Search for the cell housing the specified text and yield its (X, Y) center coordinate. 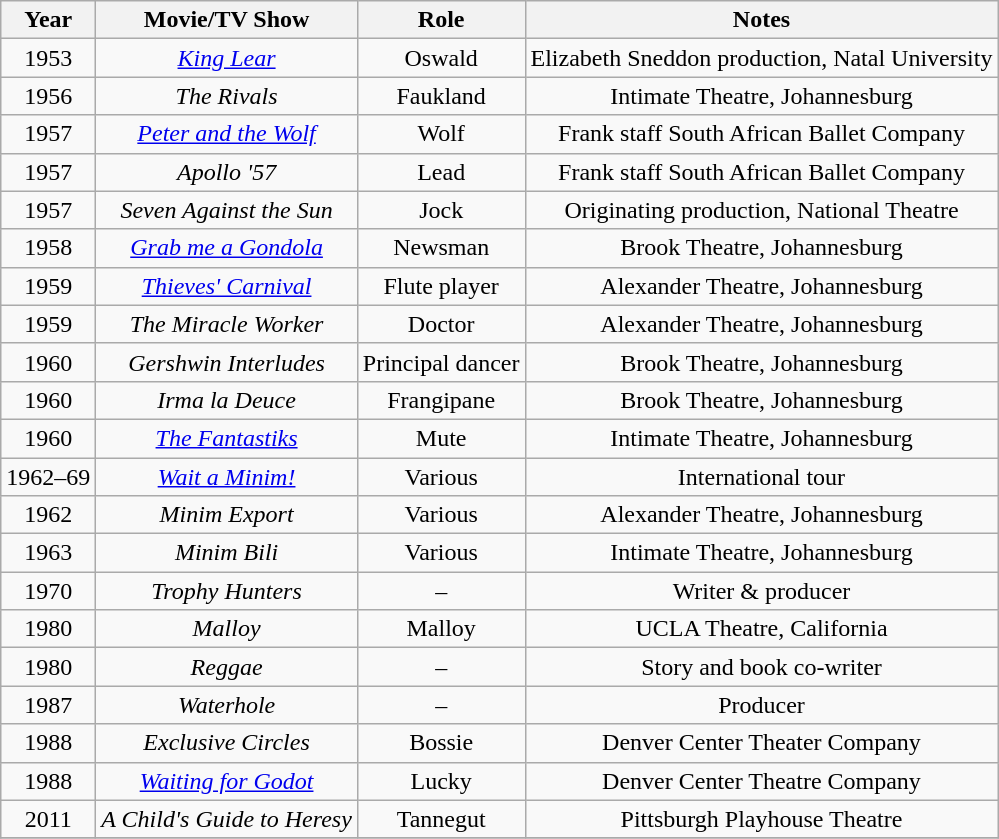
Lucky (441, 781)
Faukland (441, 96)
2011 (48, 819)
Producer (762, 705)
Wait a Minim! (227, 477)
1963 (48, 553)
1953 (48, 58)
UCLA Theatre, California (762, 629)
Year (48, 20)
1958 (48, 248)
Writer & producer (762, 591)
Denver Center Theater Company (762, 743)
Lead (441, 172)
The Miracle Worker (227, 324)
Principal dancer (441, 362)
1956 (48, 96)
Tannegut (441, 819)
Doctor (441, 324)
Irma la Deuce (227, 400)
1987 (48, 705)
Exclusive Circles (227, 743)
Role (441, 20)
Apollo '57 (227, 172)
The Rivals (227, 96)
Notes (762, 20)
1962–69 (48, 477)
Mute (441, 438)
Trophy Hunters (227, 591)
Waiting for Godot (227, 781)
Frangipane (441, 400)
1970 (48, 591)
Bossie (441, 743)
Waterhole (227, 705)
Originating production, National Theatre (762, 210)
Grab me a Gondola (227, 248)
The Fantastiks (227, 438)
Story and book co-writer (762, 667)
Oswald (441, 58)
Minim Bili (227, 553)
Gershwin Interludes (227, 362)
Denver Center Theatre Company (762, 781)
Peter and the Wolf (227, 134)
Wolf (441, 134)
Flute player (441, 286)
Seven Against the Sun (227, 210)
1962 (48, 515)
King Lear (227, 58)
Newsman (441, 248)
Elizabeth Sneddon production, Natal University (762, 58)
Movie/TV Show (227, 20)
Jock (441, 210)
Pittsburgh Playhouse Theatre (762, 819)
Thieves' Carnival (227, 286)
Reggae (227, 667)
International tour (762, 477)
A Child's Guide to Heresy (227, 819)
Minim Export (227, 515)
